Extract the (X, Y) coordinate from the center of the cell holding the provided text.  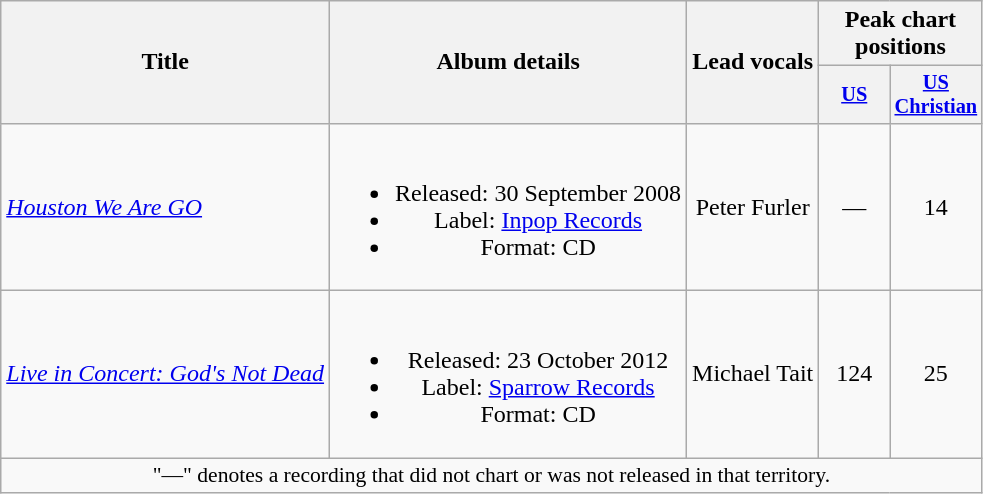
25 (936, 374)
Live in Concert: God's Not Dead (166, 374)
Michael Tait (753, 374)
124 (854, 374)
Houston We Are GO (166, 206)
Album details (508, 62)
14 (936, 206)
"—" denotes a recording that did not chart or was not released in that territory. (492, 476)
US (854, 95)
Released: 30 September 2008Label: Inpop RecordsFormat: CD (508, 206)
Lead vocals (753, 62)
Peak chart positions (900, 34)
US Christian (936, 95)
— (854, 206)
Peter Furler (753, 206)
Released: 23 October 2012Label: Sparrow RecordsFormat: CD (508, 374)
Title (166, 62)
